Extract the [x, y] coordinate from the center of the cell holding the provided text.  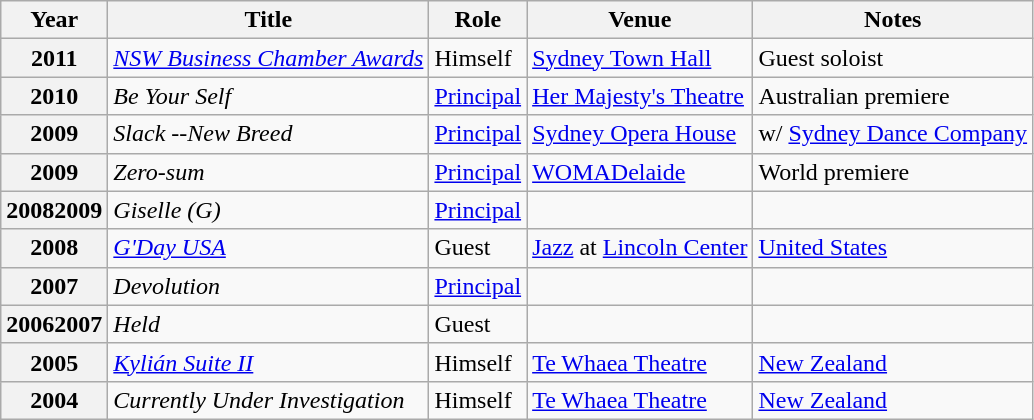
Zero-sum [268, 172]
20062007 [54, 324]
2010 [54, 96]
20082009 [54, 210]
Her Majesty's Theatre [640, 96]
2011 [54, 58]
WOMADelaide [640, 172]
Kylián Suite II [268, 362]
Currently Under Investigation [268, 400]
Sydney Town Hall [640, 58]
Held [268, 324]
Guest soloist [893, 58]
Be Your Self [268, 96]
Sydney Opera House [640, 134]
Devolution [268, 286]
2008 [54, 248]
Notes [893, 20]
World premiere [893, 172]
United States [893, 248]
Australian premiere [893, 96]
Title [268, 20]
Role [478, 20]
Year [54, 20]
G'Day USA [268, 248]
2004 [54, 400]
Venue [640, 20]
2005 [54, 362]
w/ Sydney Dance Company [893, 134]
2007 [54, 286]
NSW Business Chamber Awards [268, 58]
Giselle (G) [268, 210]
Slack --New Breed [268, 134]
Jazz at Lincoln Center [640, 248]
